Identify which cell holds the provided text, then report its [x, y] central coordinate. 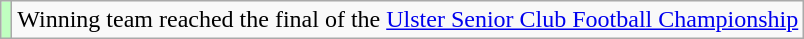
Winning team reached the final of the Ulster Senior Club Football Championship [408, 20]
